Pinpoint the cell where the given text exists, returning its (x, y) midpoint coordinate. 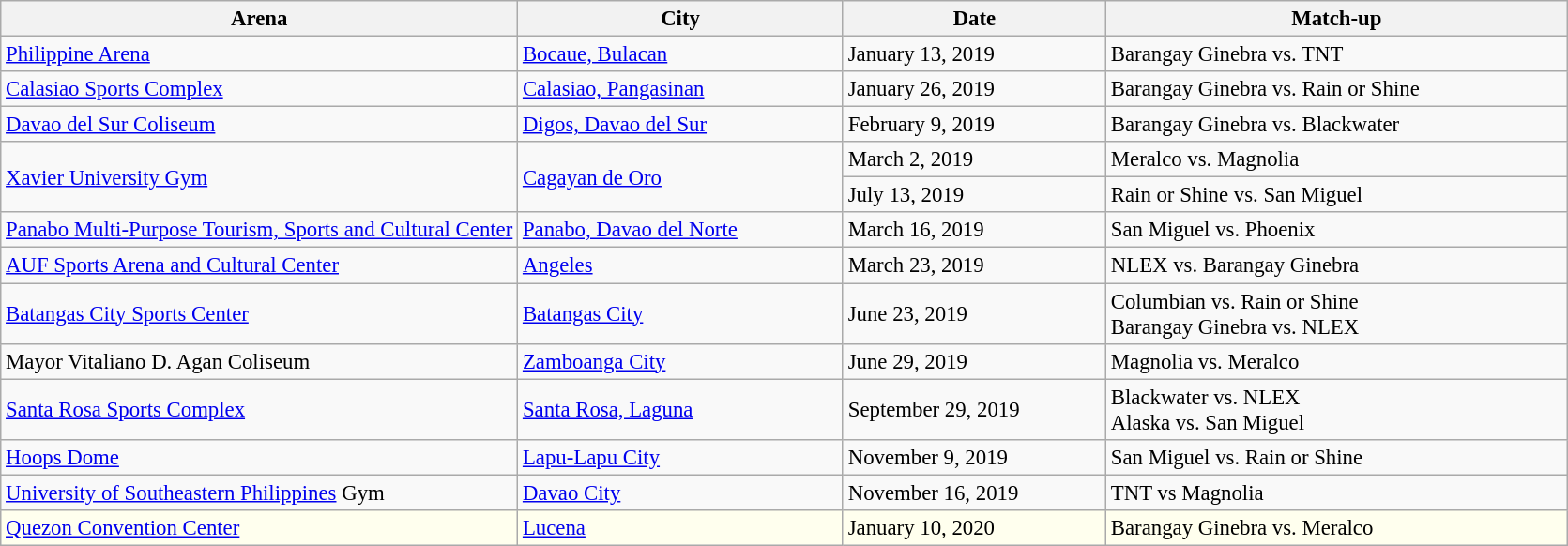
Santa Rosa, Laguna (681, 409)
September 29, 2019 (974, 409)
November 16, 2019 (974, 493)
January 26, 2019 (974, 89)
University of Southeastern Philippines Gym (259, 493)
Xavier University Gym (259, 176)
February 9, 2019 (974, 125)
Barangay Ginebra vs. TNT (1336, 54)
Calasiao, Pangasinan (681, 89)
Magnolia vs. Meralco (1336, 361)
Angeles (681, 265)
January 13, 2019 (974, 54)
Quezon Convention Center (259, 528)
Calasiao Sports Complex (259, 89)
Philippine Arena (259, 54)
NLEX vs. Barangay Ginebra (1336, 265)
Rain or Shine vs. San Miguel (1336, 195)
June 29, 2019 (974, 361)
Mayor Vitaliano D. Agan Coliseum (259, 361)
Lapu-Lapu City (681, 457)
Barangay Ginebra vs. Meralco (1336, 528)
Meralco vs. Magnolia (1336, 159)
Columbian vs. Rain or ShineBarangay Ginebra vs. NLEX (1336, 313)
Arena (259, 19)
Lucena (681, 528)
Davao del Sur Coliseum (259, 125)
January 10, 2020 (974, 528)
June 23, 2019 (974, 313)
Batangas City Sports Center (259, 313)
Zamboanga City (681, 361)
TNT vs Magnolia (1336, 493)
San Miguel vs. Phoenix (1336, 230)
Davao City (681, 493)
Hoops Dome (259, 457)
March 23, 2019 (974, 265)
Date (974, 19)
March 16, 2019 (974, 230)
Bocaue, Bulacan (681, 54)
Barangay Ginebra vs. Rain or Shine (1336, 89)
Santa Rosa Sports Complex (259, 409)
July 13, 2019 (974, 195)
Digos, Davao del Sur (681, 125)
November 9, 2019 (974, 457)
AUF Sports Arena and Cultural Center (259, 265)
Cagayan de Oro (681, 176)
Batangas City (681, 313)
San Miguel vs. Rain or Shine (1336, 457)
Match-up (1336, 19)
Blackwater vs. NLEXAlaska vs. San Miguel (1336, 409)
City (681, 19)
Panabo Multi-Purpose Tourism, Sports and Cultural Center (259, 230)
Panabo, Davao del Norte (681, 230)
Barangay Ginebra vs. Blackwater (1336, 125)
March 2, 2019 (974, 159)
